Extract the [x, y] coordinate from the center of the cell holding the provided text.  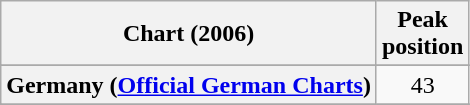
Peakposition [422, 34]
Chart (2006) [189, 34]
Germany (Official German Charts) [189, 85]
43 [422, 85]
